For the text-containing cell, return its midpoint in (x, y) coordinate format. 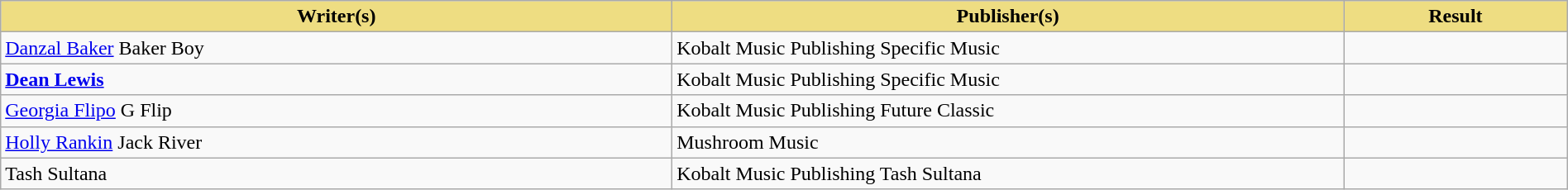
Kobalt Music Publishing Tash Sultana (1008, 173)
Writer(s) (337, 17)
Holly Rankin Jack River (337, 142)
Result (1456, 17)
Mushroom Music (1008, 142)
Kobalt Music Publishing Future Classic (1008, 111)
Tash Sultana (337, 173)
Danzal Baker Baker Boy (337, 48)
Publisher(s) (1008, 17)
Dean Lewis (337, 79)
Georgia Flipo G Flip (337, 111)
